Locate the cell with the specified text and output its (X, Y) center coordinate. 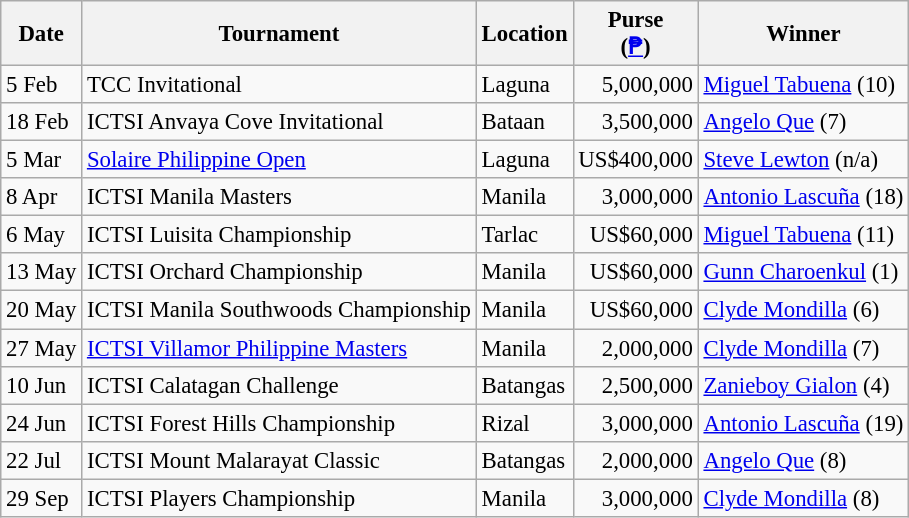
10 Jun (42, 385)
ICTSI Players Championship (280, 498)
ICTSI Villamor Philippine Masters (280, 348)
27 May (42, 348)
Angelo Que (8) (804, 460)
Steve Lewton (n/a) (804, 160)
Antonio Lascuña (18) (804, 197)
Angelo Que (7) (804, 122)
22 Jul (42, 460)
ICTSI Orchard Championship (280, 273)
8 Apr (42, 197)
29 Sep (42, 498)
ICTSI Calatagan Challenge (280, 385)
ICTSI Luisita Championship (280, 235)
ICTSI Anvaya Cove Invitational (280, 122)
US$400,000 (636, 160)
3,500,000 (636, 122)
20 May (42, 310)
5 Mar (42, 160)
Date (42, 34)
2,500,000 (636, 385)
18 Feb (42, 122)
Location (524, 34)
Clyde Mondilla (6) (804, 310)
24 Jun (42, 423)
Tarlac (524, 235)
Clyde Mondilla (8) (804, 498)
13 May (42, 273)
ICTSI Manila Southwoods Championship (280, 310)
Tournament (280, 34)
ICTSI Mount Malarayat Classic (280, 460)
Winner (804, 34)
5 Feb (42, 85)
6 May (42, 235)
TCC Invitational (280, 85)
5,000,000 (636, 85)
Purse(₱) (636, 34)
Zanieboy Gialon (4) (804, 385)
ICTSI Forest Hills Championship (280, 423)
Solaire Philippine Open (280, 160)
Gunn Charoenkul (1) (804, 273)
Bataan (524, 122)
Clyde Mondilla (7) (804, 348)
ICTSI Manila Masters (280, 197)
Miguel Tabuena (10) (804, 85)
Antonio Lascuña (19) (804, 423)
Miguel Tabuena (11) (804, 235)
Rizal (524, 423)
